From the cell containing the given text, extract its center point as (X, Y) coordinate. 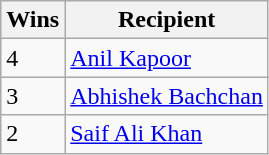
Recipient (167, 20)
Wins (33, 20)
4 (33, 58)
2 (33, 134)
3 (33, 96)
Abhishek Bachchan (167, 96)
Anil Kapoor (167, 58)
Saif Ali Khan (167, 134)
